From the cell containing the given text, extract its center point as (x, y) coordinate. 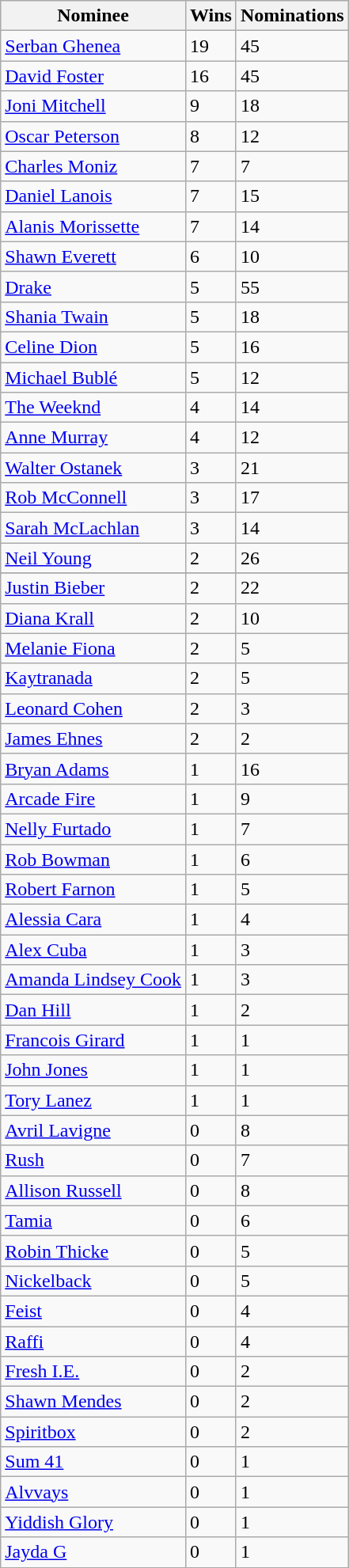
Alvvays (93, 1492)
Alanis Morissette (93, 226)
21 (292, 468)
Sarah McLachlan (93, 528)
Amanda Lindsey Cook (93, 980)
55 (292, 287)
Charles Moniz (93, 166)
Nominations (292, 16)
Dan Hill (93, 1010)
Alex Cuba (93, 950)
26 (292, 558)
Leonard Cohen (93, 708)
19 (211, 46)
John Jones (93, 1070)
The Weeknd (93, 408)
Tory Lanez (93, 1100)
Nominee (93, 16)
17 (292, 498)
Oscar Peterson (93, 136)
Francois Girard (93, 1040)
15 (292, 196)
Drake (93, 287)
Feist (93, 1311)
Avril Lavigne (93, 1130)
Yiddish Glory (93, 1522)
Celine Dion (93, 347)
Shawn Everett (93, 256)
Robert Farnon (93, 890)
Rush (93, 1160)
Sum 41 (93, 1462)
Nickelback (93, 1281)
Justin Bieber (93, 588)
Rob Bowman (93, 859)
Anne Murray (93, 438)
Allison Russell (93, 1190)
Rob McConnell (93, 498)
Joni Mitchell (93, 106)
Bryan Adams (93, 769)
Melanie Fiona (93, 648)
Alessia Cara (93, 920)
Wins (211, 16)
Daniel Lanois (93, 196)
Fresh I.E. (93, 1372)
Jayda G (93, 1552)
David Foster (93, 76)
Arcade Fire (93, 799)
Michael Bublé (93, 378)
Serban Ghenea (93, 46)
Spiritbox (93, 1432)
Neil Young (93, 558)
Walter Ostanek (93, 468)
Tamia (93, 1221)
Raffi (93, 1342)
Nelly Furtado (93, 829)
Kaytranada (93, 678)
Shania Twain (93, 317)
22 (292, 588)
James Ehnes (93, 738)
Shawn Mendes (93, 1402)
Diana Krall (93, 618)
Robin Thicke (93, 1251)
